Return [X, Y] of the center of cell containing provided text 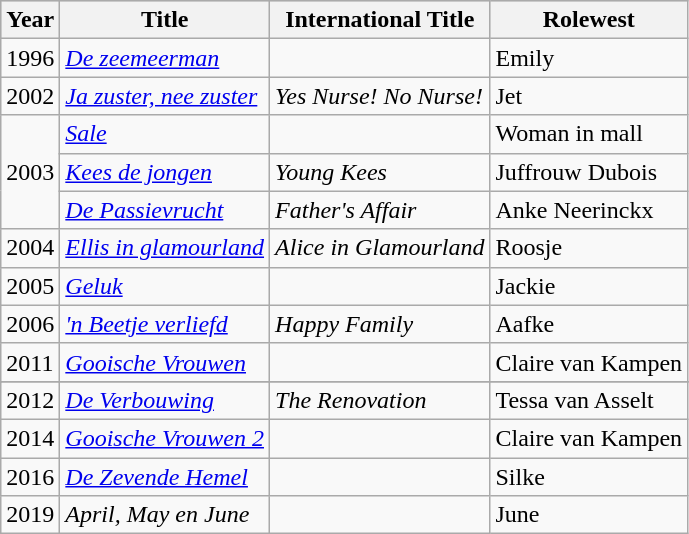
Alice in Glamourland [380, 248]
2012 [30, 400]
2003 [30, 172]
Aafke [589, 324]
Emily [589, 58]
2002 [30, 96]
2004 [30, 248]
Tessa van Asselt [589, 400]
Jackie [589, 286]
Kees de jongen [165, 172]
Happy Family [380, 324]
Woman in mall [589, 134]
2019 [30, 515]
Young Kees [380, 172]
Juffrouw Dubois [589, 172]
2006 [30, 324]
Yes Nurse! No Nurse! [380, 96]
Sale [165, 134]
Gooische Vrouwen 2 [165, 438]
Jet [589, 96]
Geluk [165, 286]
The Renovation [380, 400]
International Title [380, 20]
2011 [30, 362]
2005 [30, 286]
De zeemeerman [165, 58]
June [589, 515]
Ellis in glamourland [165, 248]
2014 [30, 438]
De Passievrucht [165, 210]
Roosje [589, 248]
De Zevende Hemel [165, 477]
De Verbouwing [165, 400]
Rolewest [589, 20]
Title [165, 20]
2016 [30, 477]
1996 [30, 58]
Father's Affair [380, 210]
Anke Neerinckx [589, 210]
Silke [589, 477]
Year [30, 20]
Gooische Vrouwen [165, 362]
April, May en June [165, 515]
'n Beetje verliefd [165, 324]
Ja zuster, nee zuster [165, 96]
